Detect which cell encompasses the target text, then output its [x, y] center coordinate. 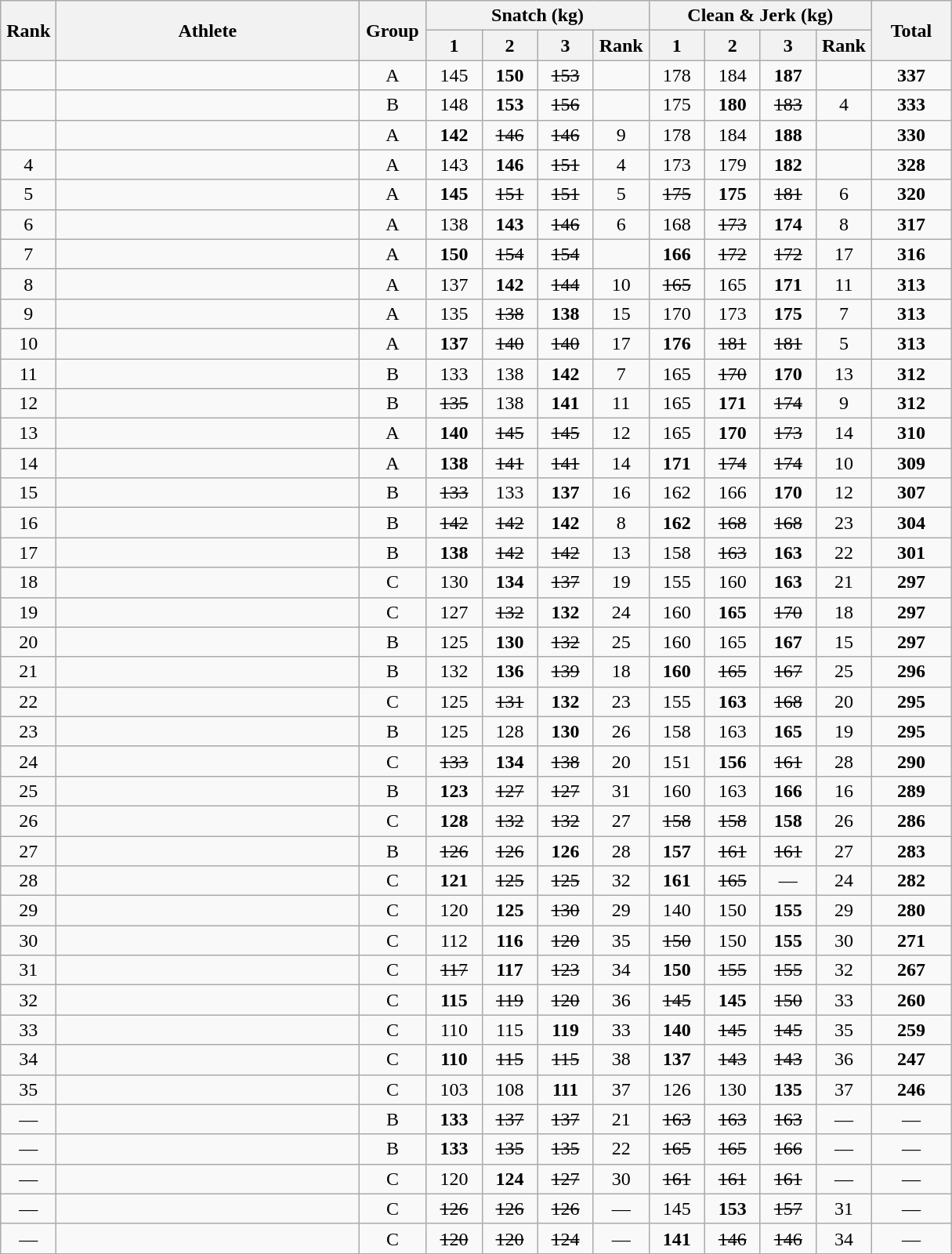
116 [509, 940]
267 [910, 970]
320 [910, 194]
Clean & Jerk (kg) [760, 16]
182 [788, 165]
108 [509, 1089]
290 [910, 761]
180 [732, 105]
112 [454, 940]
317 [910, 224]
Athlete [208, 31]
310 [910, 433]
247 [910, 1060]
309 [910, 463]
103 [454, 1089]
176 [677, 343]
148 [454, 105]
121 [454, 881]
328 [910, 165]
Total [910, 31]
301 [910, 553]
131 [509, 701]
282 [910, 881]
307 [910, 493]
296 [910, 672]
333 [910, 105]
38 [621, 1060]
337 [910, 75]
179 [732, 165]
183 [788, 105]
Snatch (kg) [538, 16]
136 [509, 672]
283 [910, 850]
246 [910, 1089]
Group [393, 31]
330 [910, 135]
139 [566, 672]
188 [788, 135]
187 [788, 75]
260 [910, 1000]
144 [566, 284]
286 [910, 821]
280 [910, 911]
259 [910, 1030]
316 [910, 254]
289 [910, 791]
271 [910, 940]
304 [910, 523]
111 [566, 1089]
